From the cell containing the given text, extract its center point as (X, Y) coordinate. 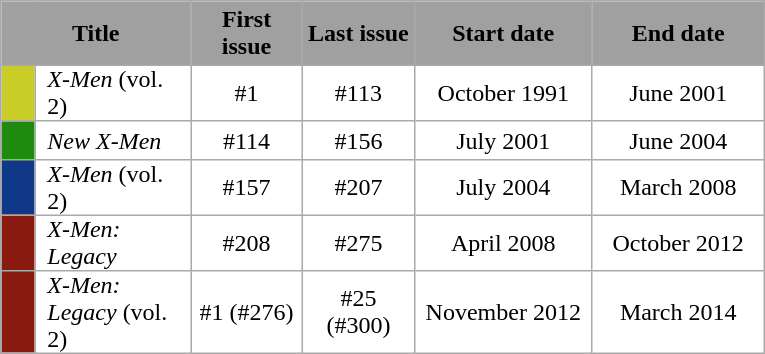
Last issue (358, 34)
April 2008 (503, 243)
June 2004 (678, 140)
Start date (503, 34)
#114 (247, 140)
#157 (247, 187)
#113 (358, 94)
October 1991 (503, 94)
#25 (#300) (358, 311)
First issue (247, 34)
July 2001 (503, 140)
X-Men: Legacy (vol. 2) (113, 311)
#156 (358, 140)
#275 (358, 243)
#208 (247, 243)
March 2008 (678, 187)
#207 (358, 187)
Title (96, 34)
End date (678, 34)
#1 (#276) (247, 311)
New X-Men (113, 140)
October 2012 (678, 243)
July 2004 (503, 187)
November 2012 (503, 311)
#1 (247, 94)
March 2014 (678, 311)
June 2001 (678, 94)
X-Men: Legacy (113, 243)
